Detect which cell encompasses the target text, then output its (x, y) center coordinate. 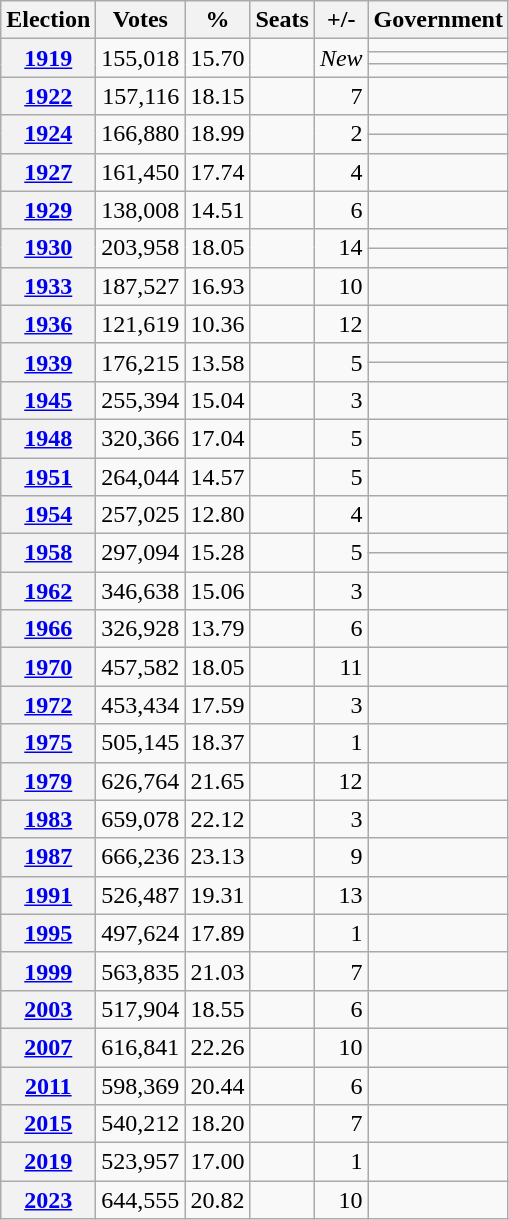
17.74 (218, 172)
616,841 (140, 1047)
598,369 (140, 1085)
1951 (48, 477)
157,116 (140, 96)
517,904 (140, 1009)
257,025 (140, 515)
18.37 (218, 743)
1966 (48, 629)
1924 (48, 134)
+/- (341, 20)
1936 (48, 324)
19.31 (218, 895)
10.36 (218, 324)
15.06 (218, 591)
12.80 (218, 515)
644,555 (140, 1200)
15.70 (218, 58)
264,044 (140, 477)
1991 (48, 895)
203,958 (140, 248)
121,619 (140, 324)
17.00 (218, 1162)
18.99 (218, 134)
21.65 (218, 781)
297,094 (140, 553)
2019 (48, 1162)
1919 (48, 58)
18.15 (218, 96)
1927 (48, 172)
1970 (48, 667)
1987 (48, 857)
497,624 (140, 933)
18.55 (218, 1009)
9 (341, 857)
1995 (48, 933)
20.82 (218, 1200)
1975 (48, 743)
20.44 (218, 1085)
1972 (48, 705)
1979 (48, 781)
659,078 (140, 819)
2011 (48, 1085)
2007 (48, 1047)
540,212 (140, 1124)
1930 (48, 248)
1945 (48, 400)
1933 (48, 286)
21.03 (218, 971)
457,582 (140, 667)
526,487 (140, 895)
16.93 (218, 286)
1939 (48, 362)
2015 (48, 1124)
346,638 (140, 591)
176,215 (140, 362)
166,880 (140, 134)
1983 (48, 819)
2 (341, 134)
155,018 (140, 58)
1922 (48, 96)
161,450 (140, 172)
2003 (48, 1009)
505,145 (140, 743)
14.51 (218, 210)
1948 (48, 438)
11 (341, 667)
2023 (48, 1200)
1962 (48, 591)
Election (48, 20)
14 (341, 248)
1954 (48, 515)
320,366 (140, 438)
14.57 (218, 477)
% (218, 20)
18.20 (218, 1124)
15.28 (218, 553)
22.12 (218, 819)
New (341, 58)
187,527 (140, 286)
326,928 (140, 629)
453,434 (140, 705)
13.58 (218, 362)
1958 (48, 553)
13.79 (218, 629)
138,008 (140, 210)
Government (438, 20)
17.89 (218, 933)
626,764 (140, 781)
666,236 (140, 857)
17.59 (218, 705)
563,835 (140, 971)
22.26 (218, 1047)
Votes (140, 20)
1929 (48, 210)
Seats (282, 20)
15.04 (218, 400)
13 (341, 895)
1999 (48, 971)
255,394 (140, 400)
23.13 (218, 857)
523,957 (140, 1162)
17.04 (218, 438)
